Search for the cell housing the specified text and yield its (X, Y) center coordinate. 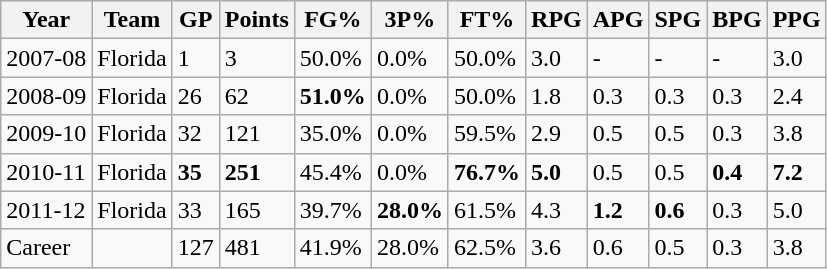
165 (256, 210)
1.2 (618, 210)
Team (132, 20)
Career (46, 248)
2010-11 (46, 172)
Year (46, 20)
BPG (737, 20)
GP (196, 20)
26 (196, 96)
32 (196, 134)
2011-12 (46, 210)
251 (256, 172)
Points (256, 20)
RPG (557, 20)
3P% (410, 20)
APG (618, 20)
SPG (678, 20)
FT% (486, 20)
2.9 (557, 134)
3 (256, 58)
2.4 (796, 96)
2007-08 (46, 58)
7.2 (796, 172)
45.4% (332, 172)
481 (256, 248)
39.7% (332, 210)
62.5% (486, 248)
2009-10 (46, 134)
59.5% (486, 134)
PPG (796, 20)
2008-09 (46, 96)
62 (256, 96)
1.8 (557, 96)
4.3 (557, 210)
121 (256, 134)
33 (196, 210)
1 (196, 58)
127 (196, 248)
61.5% (486, 210)
3.6 (557, 248)
76.7% (486, 172)
51.0% (332, 96)
35 (196, 172)
41.9% (332, 248)
35.0% (332, 134)
0.4 (737, 172)
FG% (332, 20)
